For the text-containing cell, return its midpoint in (x, y) coordinate format. 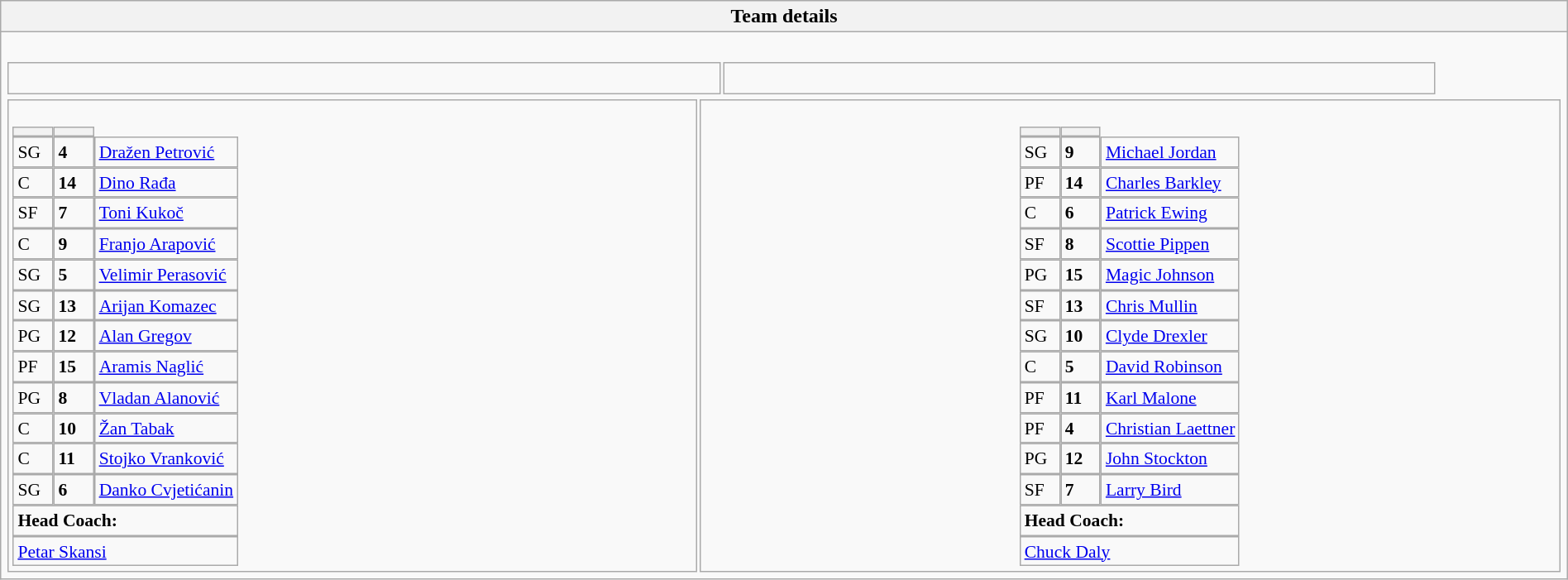
Vladan Alanović (166, 397)
Scottie Pippen (1170, 243)
Michael Jordan (1170, 152)
Aramis Naglić (166, 367)
Dražen Petrović (166, 152)
Karl Malone (1170, 397)
Clyde Drexler (1170, 336)
Charles Barkley (1170, 182)
Žan Tabak (166, 429)
Danko Cvjetićanin (166, 490)
Chris Mullin (1170, 304)
David Robinson (1170, 367)
Team details (784, 17)
Petar Skansi (126, 551)
Alan Gregov (166, 336)
Franjo Arapović (166, 243)
Dino Rađa (166, 182)
Magic Johnson (1170, 275)
Arijan Komazec (166, 304)
Stojko Vranković (166, 458)
Toni Kukoč (166, 213)
Chuck Daly (1130, 551)
Larry Bird (1170, 490)
John Stockton (1170, 458)
Velimir Perasović (166, 275)
Patrick Ewing (1170, 213)
Christian Laettner (1170, 429)
